Capture the cell that displays the provided text and extract its (x, y) central coordinate. 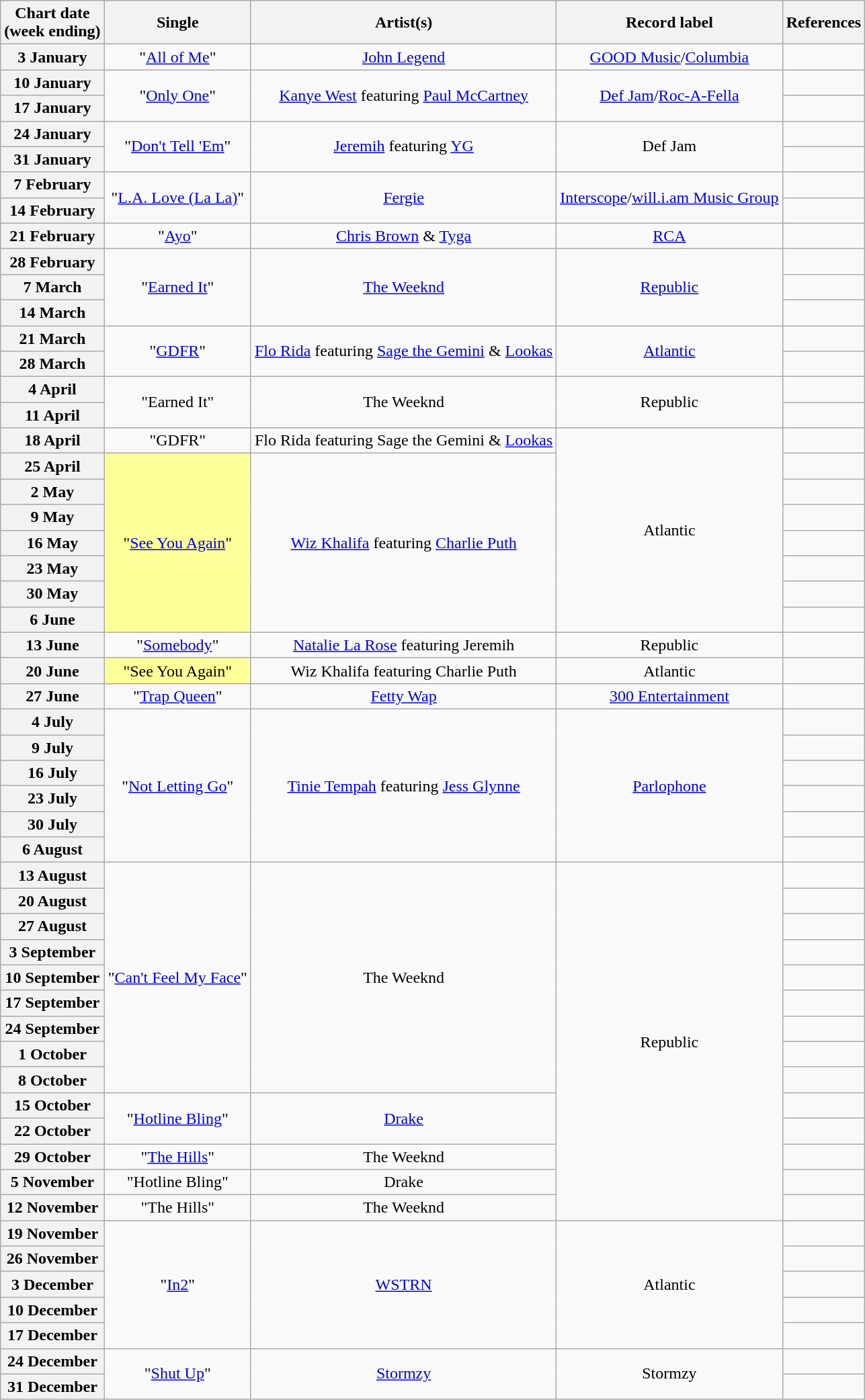
9 July (52, 748)
20 August (52, 901)
"Only One" (177, 95)
Chart date(week ending) (52, 23)
2 May (52, 492)
Def Jam (669, 146)
22 October (52, 1131)
Interscope/will.i.am Music Group (669, 198)
21 February (52, 236)
16 May (52, 543)
15 October (52, 1105)
28 February (52, 261)
GOOD Music/Columbia (669, 57)
"Don't Tell 'Em" (177, 146)
13 August (52, 875)
30 July (52, 824)
Fetty Wap (403, 696)
19 November (52, 1233)
"Somebody" (177, 645)
6 June (52, 619)
31 January (52, 159)
26 November (52, 1259)
3 January (52, 57)
Natalie La Rose featuring Jeremih (403, 645)
"All of Me" (177, 57)
Kanye West featuring Paul McCartney (403, 95)
5 November (52, 1182)
References (824, 23)
"Shut Up" (177, 1374)
24 January (52, 134)
Fergie (403, 198)
4 July (52, 721)
18 April (52, 441)
"Trap Queen" (177, 696)
27 June (52, 696)
27 August (52, 926)
10 January (52, 83)
14 February (52, 210)
28 March (52, 364)
4 April (52, 390)
17 December (52, 1336)
"Ayo" (177, 236)
"In2" (177, 1284)
29 October (52, 1156)
12 November (52, 1208)
17 January (52, 108)
24 September (52, 1029)
10 December (52, 1310)
WSTRN (403, 1284)
3 September (52, 952)
Tinie Tempah featuring Jess Glynne (403, 785)
Def Jam/Roc-A-Fella (669, 95)
20 June (52, 670)
300 Entertainment (669, 696)
1 October (52, 1054)
17 September (52, 1003)
7 February (52, 185)
13 June (52, 645)
23 May (52, 568)
16 July (52, 773)
25 April (52, 466)
24 December (52, 1361)
"L.A. Love (La La)" (177, 198)
30 May (52, 594)
3 December (52, 1284)
RCA (669, 236)
Record label (669, 23)
23 July (52, 799)
9 May (52, 517)
Artist(s) (403, 23)
"Not Letting Go" (177, 785)
31 December (52, 1387)
11 April (52, 415)
14 March (52, 312)
Jeremih featuring YG (403, 146)
"Can't Feel My Face" (177, 978)
7 March (52, 287)
8 October (52, 1080)
Chris Brown & Tyga (403, 236)
Single (177, 23)
6 August (52, 850)
10 September (52, 977)
Parlophone (669, 785)
21 March (52, 338)
John Legend (403, 57)
